Extract the (x, y) coordinate from the center of the cell holding the provided text.  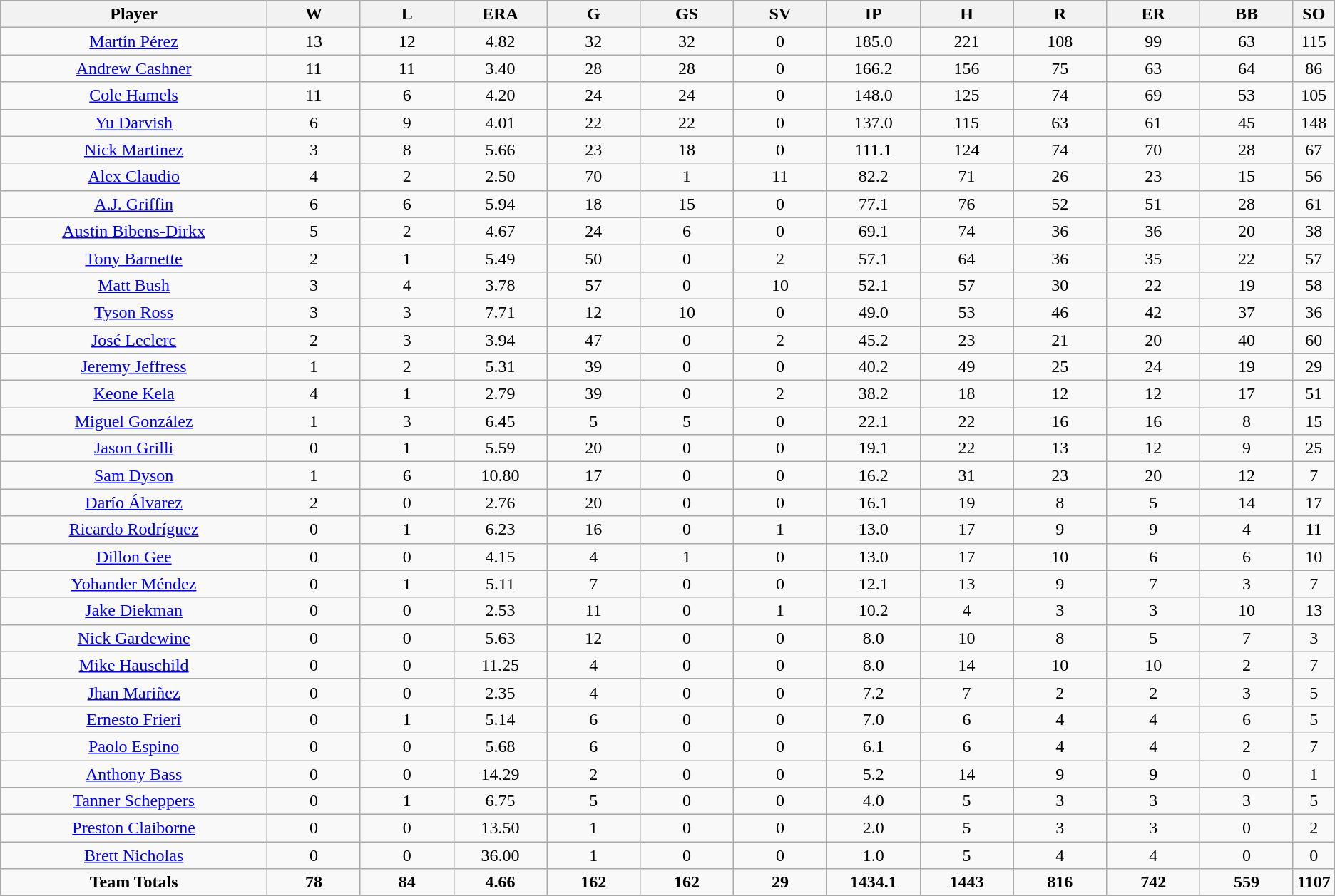
Andrew Cashner (134, 68)
5.68 (501, 746)
69.1 (873, 231)
185.0 (873, 41)
45 (1247, 123)
49.0 (873, 312)
125 (967, 96)
148 (1314, 123)
4.82 (501, 41)
60 (1314, 340)
35 (1154, 258)
37 (1247, 312)
4.66 (501, 882)
Darío Álvarez (134, 503)
2.0 (873, 828)
46 (1060, 312)
4.0 (873, 801)
Yohander Méndez (134, 584)
78 (314, 882)
BB (1247, 14)
ER (1154, 14)
42 (1154, 312)
5.2 (873, 773)
GS (687, 14)
124 (967, 150)
52 (1060, 204)
ERA (501, 14)
166.2 (873, 68)
40 (1247, 340)
Sam Dyson (134, 475)
12.1 (873, 584)
86 (1314, 68)
3.78 (501, 285)
31 (967, 475)
6.75 (501, 801)
7.71 (501, 312)
Yu Darvish (134, 123)
4.67 (501, 231)
148.0 (873, 96)
4.01 (501, 123)
82.2 (873, 177)
5.59 (501, 448)
10.2 (873, 611)
Matt Bush (134, 285)
7.0 (873, 719)
111.1 (873, 150)
76 (967, 204)
52.1 (873, 285)
IP (873, 14)
6.1 (873, 746)
Team Totals (134, 882)
6.45 (501, 421)
5.49 (501, 258)
38 (1314, 231)
1107 (1314, 882)
49 (967, 367)
6.23 (501, 530)
137.0 (873, 123)
Brett Nicholas (134, 855)
221 (967, 41)
2.35 (501, 692)
58 (1314, 285)
10.80 (501, 475)
56 (1314, 177)
Nick Gardewine (134, 638)
2.53 (501, 611)
1.0 (873, 855)
742 (1154, 882)
22.1 (873, 421)
Player (134, 14)
5.63 (501, 638)
Tanner Scheppers (134, 801)
14.29 (501, 773)
Cole Hamels (134, 96)
26 (1060, 177)
5.14 (501, 719)
Ricardo Rodríguez (134, 530)
Alex Claudio (134, 177)
75 (1060, 68)
Jake Diekman (134, 611)
5.31 (501, 367)
Ernesto Frieri (134, 719)
Jeremy Jeffress (134, 367)
Miguel González (134, 421)
77.1 (873, 204)
Dillon Gee (134, 557)
57.1 (873, 258)
16.2 (873, 475)
1434.1 (873, 882)
Anthony Bass (134, 773)
45.2 (873, 340)
5.66 (501, 150)
5.94 (501, 204)
Tyson Ross (134, 312)
99 (1154, 41)
Nick Martinez (134, 150)
67 (1314, 150)
11.25 (501, 665)
4.15 (501, 557)
Martín Pérez (134, 41)
21 (1060, 340)
84 (406, 882)
Preston Claiborne (134, 828)
Tony Barnette (134, 258)
16.1 (873, 503)
7.2 (873, 692)
4.20 (501, 96)
38.2 (873, 394)
69 (1154, 96)
Austin Bibens-Dirkx (134, 231)
Jason Grilli (134, 448)
19.1 (873, 448)
40.2 (873, 367)
2.50 (501, 177)
SV (780, 14)
13.50 (501, 828)
156 (967, 68)
5.11 (501, 584)
3.94 (501, 340)
3.40 (501, 68)
R (1060, 14)
816 (1060, 882)
A.J. Griffin (134, 204)
Mike Hauschild (134, 665)
Paolo Espino (134, 746)
36.00 (501, 855)
47 (593, 340)
1443 (967, 882)
H (967, 14)
30 (1060, 285)
W (314, 14)
Jhan Mariñez (134, 692)
50 (593, 258)
108 (1060, 41)
José Leclerc (134, 340)
105 (1314, 96)
71 (967, 177)
L (406, 14)
559 (1247, 882)
SO (1314, 14)
2.79 (501, 394)
G (593, 14)
2.76 (501, 503)
Keone Kela (134, 394)
